Scan for the cell matching the given text and deliver its [X, Y] coordinate at center. 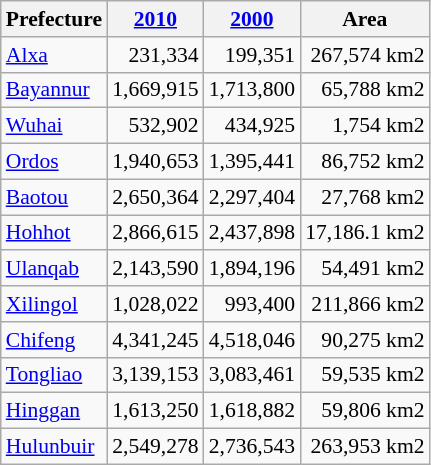
86,752 km2 [364, 162]
Hohhot [54, 233]
267,574 km2 [364, 55]
Bayannur [54, 90]
54,491 km2 [364, 269]
65,788 km2 [364, 90]
Alxa [54, 55]
1,754 km2 [364, 126]
4,518,046 [252, 340]
199,351 [252, 55]
231,334 [155, 55]
Chifeng [54, 340]
1,613,250 [155, 411]
2,549,278 [155, 447]
1,618,882 [252, 411]
434,925 [252, 126]
1,940,653 [155, 162]
2,736,543 [252, 447]
532,902 [155, 126]
Xilingol [54, 304]
Area [364, 19]
Baotou [54, 197]
17,186.1 km2 [364, 233]
2,297,404 [252, 197]
1,669,915 [155, 90]
1,894,196 [252, 269]
Tongliao [54, 375]
27,768 km2 [364, 197]
59,806 km2 [364, 411]
2000 [252, 19]
2,143,590 [155, 269]
Ulanqab [54, 269]
Hulunbuir [54, 447]
1,713,800 [252, 90]
3,139,153 [155, 375]
2,437,898 [252, 233]
90,275 km2 [364, 340]
1,028,022 [155, 304]
Prefecture [54, 19]
2,650,364 [155, 197]
2,866,615 [155, 233]
Hinggan [54, 411]
4,341,245 [155, 340]
Wuhai [54, 126]
Ordos [54, 162]
59,535 km2 [364, 375]
3,083,461 [252, 375]
1,395,441 [252, 162]
993,400 [252, 304]
263,953 km2 [364, 447]
2010 [155, 19]
211,866 km2 [364, 304]
